Locate the cell with the specified text and output its (x, y) center coordinate. 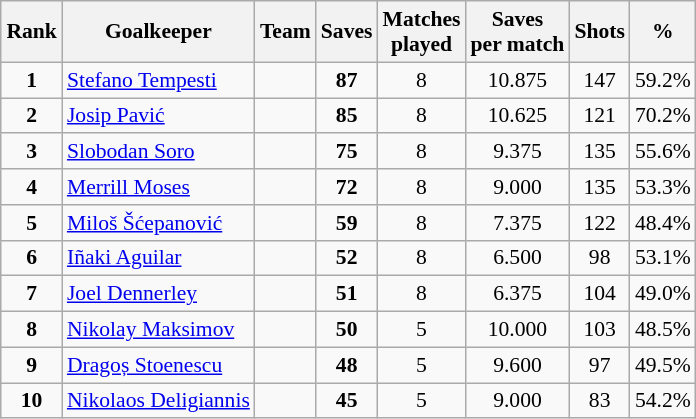
75 (347, 152)
2 (32, 116)
53.3% (663, 187)
9 (32, 365)
Joel Dennerley (158, 294)
Merrill Moses (158, 187)
52 (347, 258)
54.2% (663, 401)
98 (600, 258)
10.000 (518, 330)
Nikolay Maksimov (158, 330)
45 (347, 401)
97 (600, 365)
59.2% (663, 80)
7 (32, 294)
Rank (32, 32)
6.375 (518, 294)
Saves (347, 32)
Nikolaos Deligiannis (158, 401)
Goalkeeper (158, 32)
51 (347, 294)
Matchesplayed (421, 32)
Josip Pavić (158, 116)
121 (600, 116)
50 (347, 330)
9.375 (518, 152)
72 (347, 187)
Savesper match (518, 32)
70.2% (663, 116)
Team (286, 32)
7.375 (518, 223)
87 (347, 80)
Stefano Tempesti (158, 80)
48 (347, 365)
Shots (600, 32)
% (663, 32)
Slobodan Soro (158, 152)
3 (32, 152)
85 (347, 116)
49.5% (663, 365)
6 (32, 258)
1 (32, 80)
59 (347, 223)
Miloš Šćepanović (158, 223)
10 (32, 401)
4 (32, 187)
10.875 (518, 80)
122 (600, 223)
104 (600, 294)
103 (600, 330)
55.6% (663, 152)
10.625 (518, 116)
147 (600, 80)
49.0% (663, 294)
48.5% (663, 330)
83 (600, 401)
53.1% (663, 258)
9.600 (518, 365)
Dragoș Stoenescu (158, 365)
Iñaki Aguilar (158, 258)
6.500 (518, 258)
48.4% (663, 223)
